From the cell containing the given text, extract its center point as [x, y] coordinate. 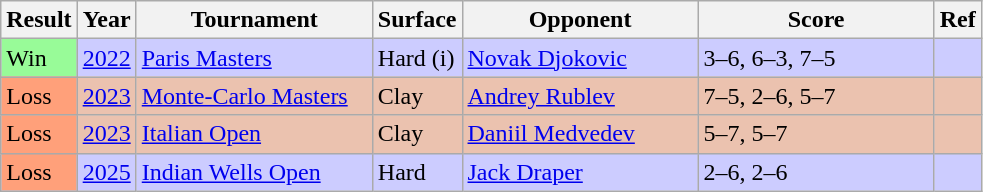
Monte-Carlo Masters [254, 96]
Surface [417, 20]
7–5, 2–6, 5–7 [816, 96]
2022 [106, 58]
Ref [958, 20]
Year [106, 20]
2–6, 2–6 [816, 172]
2025 [106, 172]
Daniil Medvedev [580, 134]
3–6, 6–3, 7–5 [816, 58]
5–7, 5–7 [816, 134]
Paris Masters [254, 58]
Andrey Rublev [580, 96]
Hard (i) [417, 58]
Win [39, 58]
Tournament [254, 20]
Hard [417, 172]
Result [39, 20]
Novak Djokovic [580, 58]
Score [816, 20]
Opponent [580, 20]
Italian Open [254, 134]
Indian Wells Open [254, 172]
Jack Draper [580, 172]
